Search for the cell housing the specified text and yield its [X, Y] center coordinate. 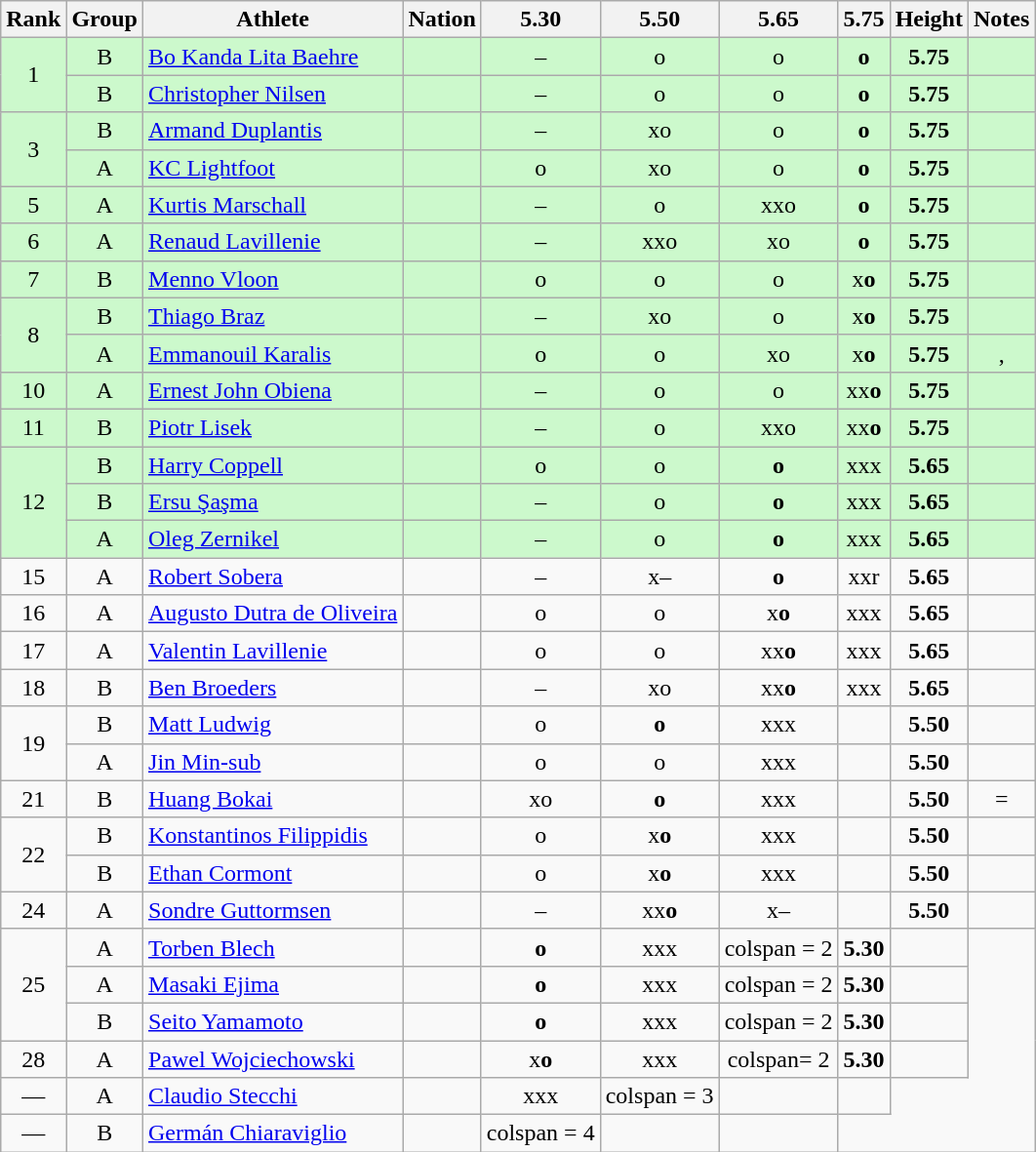
28 [33, 1058]
6 [33, 242]
, [1001, 353]
Germán Chiaraviglio [273, 1133]
Thiago Braz [273, 316]
Matt Ludwig [273, 725]
3 [33, 149]
Renaud Lavillenie [273, 242]
Huang Bokai [273, 799]
colspan = 4 [540, 1133]
Torben Blech [273, 947]
24 [33, 910]
Pawel Wojciechowski [273, 1058]
7 [33, 279]
16 [33, 614]
21 [33, 799]
Athlete [273, 20]
Harry Coppell [273, 465]
colspan= 2 [778, 1058]
12 [33, 502]
Robert Sobera [273, 576]
15 [33, 576]
KC Lightfoot [273, 168]
Ben Broeders [273, 688]
colspan = 3 [659, 1096]
Claudio Stecchi [273, 1096]
= [1001, 799]
Ernest John Obiena [273, 390]
19 [33, 743]
11 [33, 427]
Konstantinos Filippidis [273, 836]
8 [33, 335]
Masaki Ejima [273, 984]
Piotr Lisek [273, 427]
Kurtis Marschall [273, 205]
Bo Kanda Lita Baehre [273, 57]
Augusto Dutra de Oliveira [273, 614]
Christopher Nilsen [273, 94]
10 [33, 390]
Ethan Cormont [273, 873]
Notes [1001, 20]
Oleg Zernikel [273, 539]
25 [33, 984]
Jin Min-sub [273, 762]
Menno Vloon [273, 279]
Sondre Guttormsen [273, 910]
22 [33, 854]
5 [33, 205]
Valentin Lavillenie [273, 651]
Ersu Şaşma [273, 502]
Height [929, 20]
Group [105, 20]
Seito Yamamoto [273, 1021]
18 [33, 688]
Armand Duplantis [273, 131]
1 [33, 75]
Emmanouil Karalis [273, 353]
Nation [442, 20]
17 [33, 651]
Rank [33, 20]
xxr [864, 576]
